From the cell containing the given text, extract its center point as (x, y) coordinate. 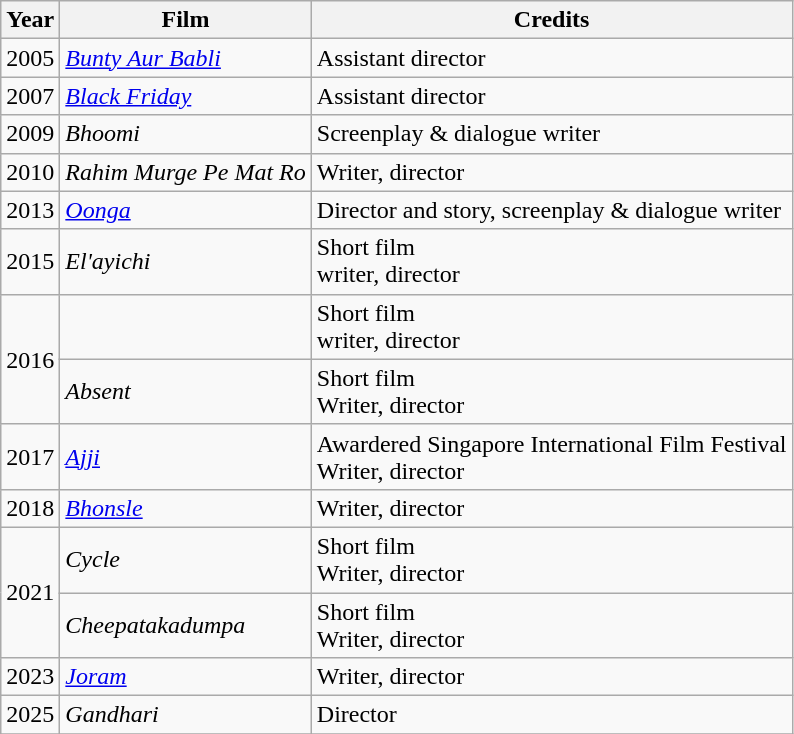
2005 (30, 58)
Awardered Singapore International Film FestivalWriter, director (552, 456)
Ajji (186, 456)
Year (30, 20)
Cycle (186, 560)
Gandhari (186, 715)
Bhoomi (186, 134)
2023 (30, 677)
Oonga (186, 210)
2016 (30, 359)
Black Friday (186, 96)
2021 (30, 592)
2017 (30, 456)
Joram (186, 677)
Credits (552, 20)
2009 (30, 134)
Absent (186, 392)
Bunty Aur Babli (186, 58)
Film (186, 20)
2015 (30, 262)
Director (552, 715)
2007 (30, 96)
Director and story, screenplay & dialogue writer (552, 210)
Rahim Murge Pe Mat Ro (186, 172)
2025 (30, 715)
Cheepatakadumpa (186, 624)
Bhonsle (186, 508)
2013 (30, 210)
El'ayichi (186, 262)
2018 (30, 508)
Screenplay & dialogue writer (552, 134)
2010 (30, 172)
